Detect which cell encompasses the target text, then output its (x, y) center coordinate. 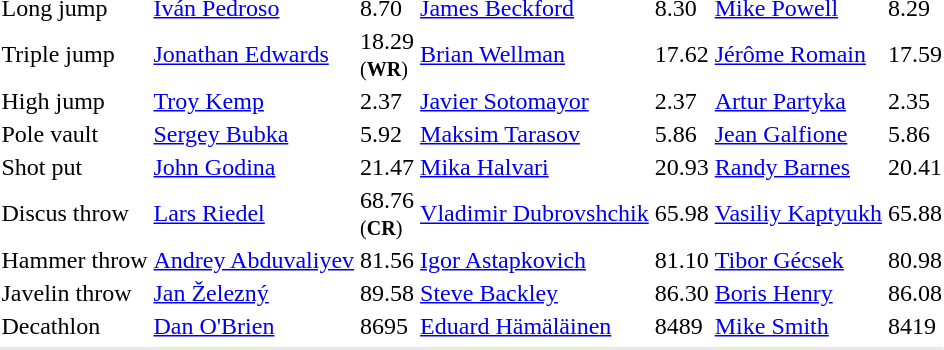
8489 (682, 326)
Brian Wellman (535, 54)
68.76(CR) (388, 214)
5.92 (388, 134)
Jean Galfione (798, 134)
Sergey Bubka (254, 134)
Discus throw (74, 214)
High jump (74, 101)
Steve Backley (535, 293)
81.10 (682, 260)
8419 (916, 326)
18.29(WR) (388, 54)
John Godina (254, 167)
Dan O'Brien (254, 326)
Artur Partyka (798, 101)
Maksim Tarasov (535, 134)
Vladimir Dubrovshchik (535, 214)
65.88 (916, 214)
Igor Astapkovich (535, 260)
Tibor Gécsek (798, 260)
81.56 (388, 260)
21.47 (388, 167)
Lars Riedel (254, 214)
Jérôme Romain (798, 54)
Boris Henry (798, 293)
Shot put (74, 167)
17.62 (682, 54)
Mika Halvari (535, 167)
Randy Barnes (798, 167)
Decathlon (74, 326)
20.93 (682, 167)
Vasiliy Kaptyukh (798, 214)
Jan Železný (254, 293)
65.98 (682, 214)
86.30 (682, 293)
17.59 (916, 54)
89.58 (388, 293)
Javelin throw (74, 293)
Eduard Hämäläinen (535, 326)
Javier Sotomayor (535, 101)
Triple jump (74, 54)
2.35 (916, 101)
80.98 (916, 260)
Pole vault (74, 134)
Troy Kemp (254, 101)
Jonathan Edwards (254, 54)
Mike Smith (798, 326)
86.08 (916, 293)
8695 (388, 326)
20.41 (916, 167)
Andrey Abduvaliyev (254, 260)
Hammer throw (74, 260)
